Find where the given text appears and provide that cell's center as [x, y] coordinate. 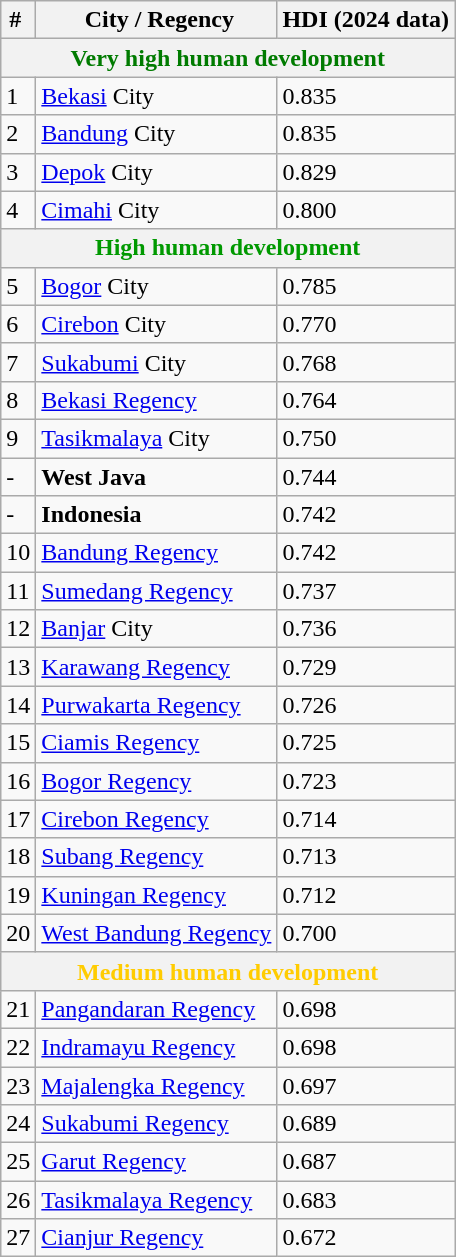
Cianjur Regency [156, 1238]
Pangandaran Regency [156, 1009]
14 [18, 705]
0.744 [366, 477]
15 [18, 743]
11 [18, 591]
24 [18, 1124]
Ciamis Regency [156, 743]
18 [18, 857]
20 [18, 933]
9 [18, 438]
0.689 [366, 1124]
Bekasi Regency [156, 400]
Karawang Regency [156, 667]
City / Regency [156, 20]
0.729 [366, 667]
Tasikmalaya Regency [156, 1200]
4 [18, 210]
0.800 [366, 210]
West Java [156, 477]
Tasikmalaya City [156, 438]
0.770 [366, 324]
0.750 [366, 438]
16 [18, 781]
Indonesia [156, 515]
Purwakarta Regency [156, 705]
8 [18, 400]
1 [18, 96]
25 [18, 1162]
Bekasi City [156, 96]
21 [18, 1009]
0.683 [366, 1200]
26 [18, 1200]
Sukabumi Regency [156, 1124]
0.785 [366, 286]
12 [18, 629]
0.736 [366, 629]
0.725 [366, 743]
0.697 [366, 1085]
0.726 [366, 705]
23 [18, 1085]
Garut Regency [156, 1162]
Bogor Regency [156, 781]
27 [18, 1238]
0.829 [366, 172]
High human development [228, 248]
Bandung City [156, 134]
Cirebon Regency [156, 819]
Bogor City [156, 286]
0.713 [366, 857]
West Bandung Regency [156, 933]
# [18, 20]
Depok City [156, 172]
Bandung Regency [156, 553]
0.700 [366, 933]
17 [18, 819]
0.714 [366, 819]
Subang Regency [156, 857]
0.764 [366, 400]
7 [18, 362]
0.737 [366, 591]
Banjar City [156, 629]
Kuningan Regency [156, 895]
22 [18, 1047]
10 [18, 553]
0.712 [366, 895]
5 [18, 286]
2 [18, 134]
Medium human development [228, 971]
Sukabumi City [156, 362]
0.723 [366, 781]
0.768 [366, 362]
13 [18, 667]
6 [18, 324]
Indramayu Regency [156, 1047]
Sumedang Regency [156, 591]
HDI (2024 data) [366, 20]
Very high human development [228, 58]
Majalengka Regency [156, 1085]
Cirebon City [156, 324]
Cimahi City [156, 210]
0.672 [366, 1238]
19 [18, 895]
3 [18, 172]
0.687 [366, 1162]
